Output the [x, y] coordinate of the center of the cell containing the given text.  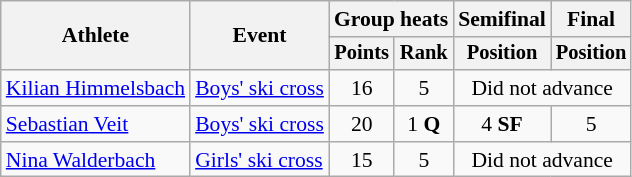
Event [260, 36]
Kilian Himmelsbach [96, 88]
Rank [424, 54]
1 Q [424, 124]
Sebastian Veit [96, 124]
20 [362, 124]
4 SF [502, 124]
Final [591, 19]
Did not advance [542, 88]
Points [362, 54]
Athlete [96, 36]
16 [362, 88]
Semifinal [502, 19]
Group heats [391, 19]
